Determine the (x, y) coordinate at the center of the cell enclosing the given text.  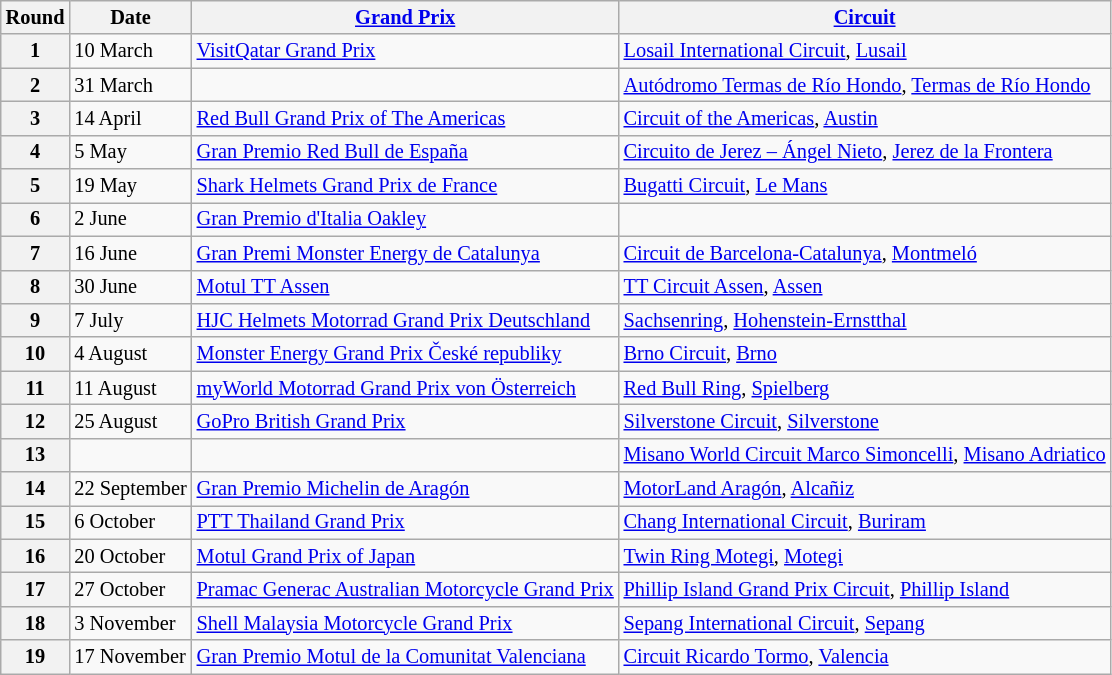
8 (36, 287)
16 June (130, 253)
Pramac Generac Australian Motorcycle Grand Prix (406, 589)
Grand Prix (406, 17)
Silverstone Circuit, Silverstone (865, 421)
HJC Helmets Motorrad Grand Prix Deutschland (406, 320)
3 November (130, 623)
Misano World Circuit Marco Simoncelli, Misano Adriatico (865, 455)
11 (36, 388)
3 (36, 118)
Gran Premi Monster Energy de Catalunya (406, 253)
5 (36, 186)
Phillip Island Grand Prix Circuit, Phillip Island (865, 589)
25 August (130, 421)
Twin Ring Motegi, Motegi (865, 556)
Gran Premio Red Bull de España (406, 152)
Gran Premio Motul de la Comunitat Valenciana (406, 657)
Shell Malaysia Motorcycle Grand Prix (406, 623)
12 (36, 421)
20 October (130, 556)
Round (36, 17)
6 October (130, 522)
Gran Premio Michelin de Aragón (406, 489)
13 (36, 455)
1 (36, 51)
Circuito de Jerez – Ángel Nieto, Jerez de la Frontera (865, 152)
2 (36, 85)
myWorld Motorrad Grand Prix von Österreich (406, 388)
Circuit de Barcelona-Catalunya, Montmeló (865, 253)
17 November (130, 657)
27 October (130, 589)
GoPro British Grand Prix (406, 421)
Gran Premio d'Italia Oakley (406, 219)
Red Bull Ring, Spielberg (865, 388)
PTT Thailand Grand Prix (406, 522)
6 (36, 219)
15 (36, 522)
Losail International Circuit, Lusail (865, 51)
Sachsenring, Hohenstein-Ernstthal (865, 320)
5 May (130, 152)
Shark Helmets Grand Prix de France (406, 186)
17 (36, 589)
19 (36, 657)
14 April (130, 118)
Circuit of the Americas, Austin (865, 118)
MotorLand Aragón, Alcañiz (865, 489)
7 July (130, 320)
31 March (130, 85)
19 May (130, 186)
4 (36, 152)
Chang International Circuit, Buriram (865, 522)
2 June (130, 219)
16 (36, 556)
30 June (130, 287)
Sepang International Circuit, Sepang (865, 623)
7 (36, 253)
18 (36, 623)
Red Bull Grand Prix of The Americas (406, 118)
10 March (130, 51)
14 (36, 489)
Motul TT Assen (406, 287)
Date (130, 17)
VisitQatar Grand Prix (406, 51)
Monster Energy Grand Prix České republiky (406, 354)
TT Circuit Assen, Assen (865, 287)
10 (36, 354)
Circuit Ricardo Tormo, Valencia (865, 657)
Brno Circuit, Brno (865, 354)
Autódromo Termas de Río Hondo, Termas de Río Hondo (865, 85)
Motul Grand Prix of Japan (406, 556)
11 August (130, 388)
4 August (130, 354)
22 September (130, 489)
Circuit (865, 17)
9 (36, 320)
Bugatti Circuit, Le Mans (865, 186)
